Return the (X, Y) coordinate for the center point of the cell that contains the specified text.  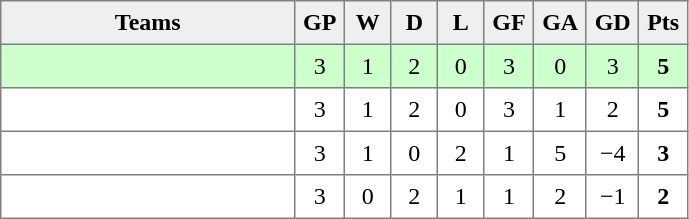
Pts (663, 23)
GP (320, 23)
W (368, 23)
L (461, 23)
−4 (612, 153)
Teams (148, 23)
GF (509, 23)
GA (560, 23)
D (414, 23)
GD (612, 23)
−1 (612, 197)
